Search for the cell housing the specified text and yield its [X, Y] center coordinate. 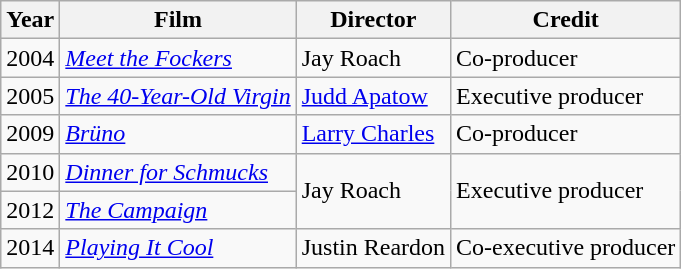
Judd Apatow [373, 96]
2009 [30, 134]
Credit [566, 20]
Larry Charles [373, 134]
Director [373, 20]
Justin Reardon [373, 248]
Co-executive producer [566, 248]
2014 [30, 248]
2004 [30, 58]
2005 [30, 96]
2012 [30, 210]
Playing It Cool [178, 248]
Brüno [178, 134]
Film [178, 20]
Year [30, 20]
Dinner for Schmucks [178, 172]
2010 [30, 172]
The Campaign [178, 210]
The 40-Year-Old Virgin [178, 96]
Meet the Fockers [178, 58]
